For the text-containing cell, return its midpoint in (X, Y) coordinate format. 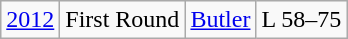
L 58–75 (302, 20)
2012 (30, 20)
Butler (220, 20)
First Round (122, 20)
